Pinpoint the cell where the given text exists, returning its (x, y) midpoint coordinate. 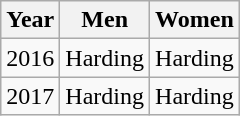
Women (195, 20)
2016 (30, 58)
Men (105, 20)
Year (30, 20)
2017 (30, 96)
